Detect which cell encompasses the target text, then output its (x, y) center coordinate. 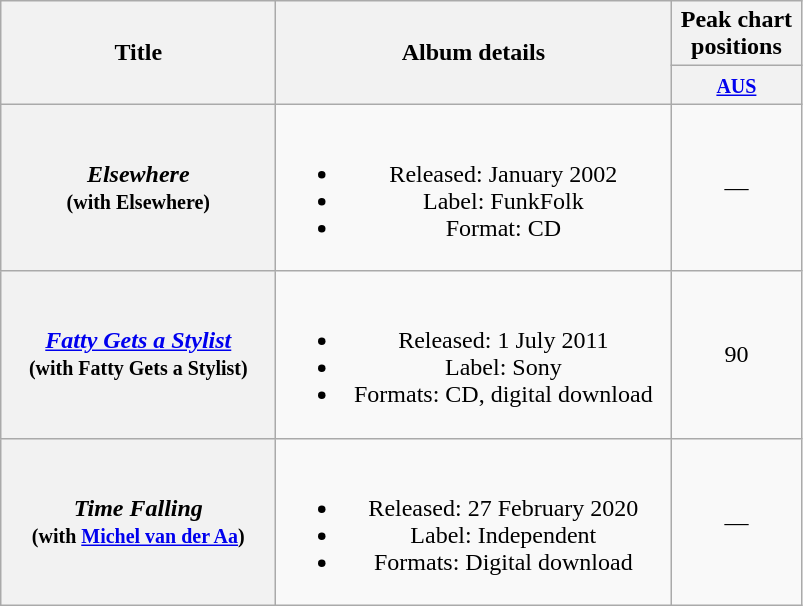
Released: 27 February 2020Label: IndependentFormats: Digital download (474, 522)
Title (138, 52)
Released: 1 July 2011Label: SonyFormats: CD, digital download (474, 354)
Elsewhere(with Elsewhere) (138, 188)
Album details (474, 52)
Fatty Gets a Stylist(with Fatty Gets a Stylist) (138, 354)
AUS (736, 85)
90 (736, 354)
Peak chartpositions (736, 34)
Released: January 2002Label: FunkFolkFormat: CD (474, 188)
Time Falling(with Michel van der Aa) (138, 522)
